Find where the given text appears and provide that cell's center as [X, Y] coordinate. 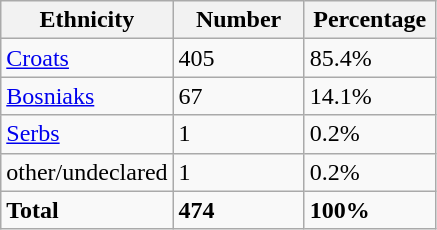
85.4% [370, 58]
Percentage [370, 20]
Ethnicity [87, 20]
405 [238, 58]
67 [238, 96]
Serbs [87, 134]
Total [87, 210]
other/undeclared [87, 172]
474 [238, 210]
Bosniaks [87, 96]
14.1% [370, 96]
100% [370, 210]
Number [238, 20]
Croats [87, 58]
